Detect which cell encompasses the target text, then output its [x, y] center coordinate. 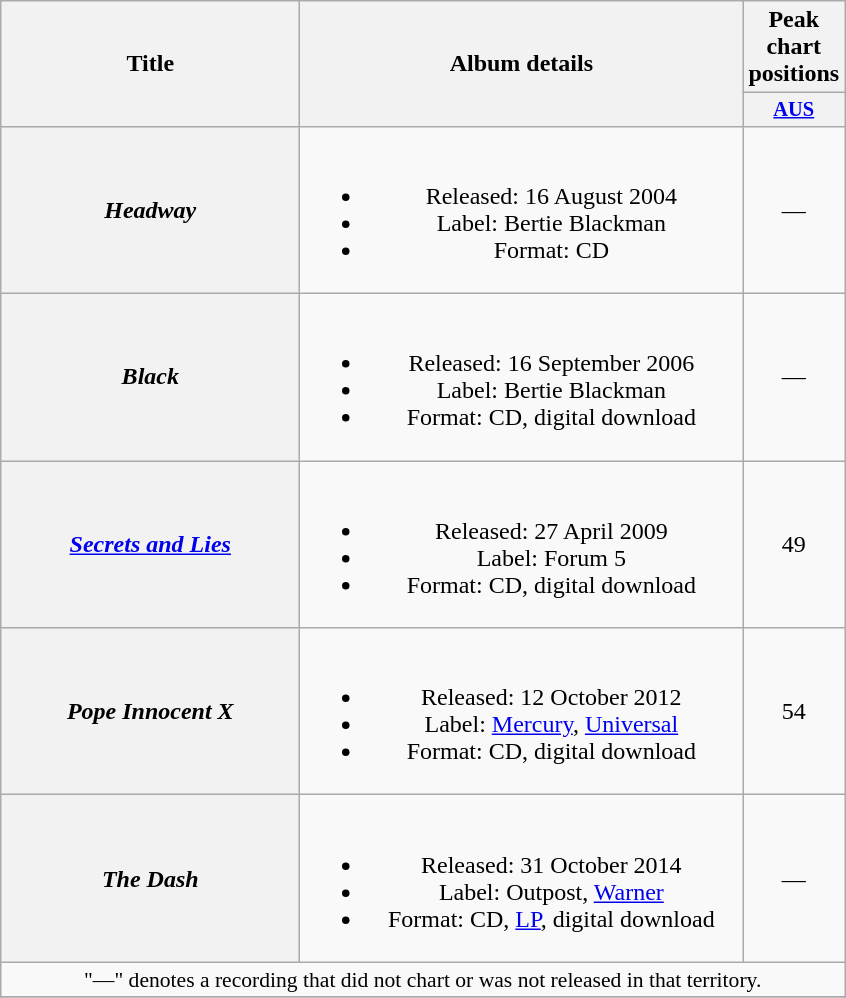
Headway [150, 210]
"—" denotes a recording that did not chart or was not released in that territory. [423, 980]
Title [150, 64]
The Dash [150, 878]
Pope Innocent X [150, 712]
Black [150, 378]
Released: 16 August 2004Label: Bertie Blackman Format: CD [522, 210]
49 [794, 544]
Released: 27 April 2009Label: Forum 5 Format: CD, digital download [522, 544]
AUS [794, 110]
Secrets and Lies [150, 544]
Peak chartpositions [794, 47]
Released: 31 October 2014Label: Outpost, WarnerFormat: CD, LP, digital download [522, 878]
Released: 12 October 2012Label: Mercury, UniversalFormat: CD, digital download [522, 712]
Album details [522, 64]
Released: 16 September 2006Label: Bertie Blackman Format: CD, digital download [522, 378]
54 [794, 712]
